Return [x, y] of the center of cell containing provided text 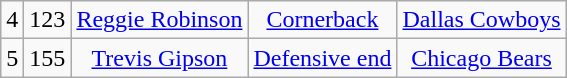
Defensive end [322, 58]
5 [12, 58]
Chicago Bears [482, 58]
Trevis Gipson [160, 58]
4 [12, 20]
123 [48, 20]
Reggie Robinson [160, 20]
Dallas Cowboys [482, 20]
Cornerback [322, 20]
155 [48, 58]
